Search for the cell housing the specified text and yield its (X, Y) center coordinate. 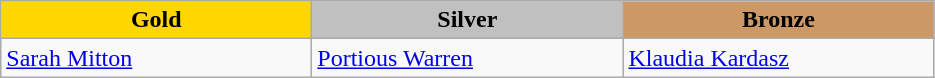
Gold (156, 20)
Sarah Mitton (156, 58)
Bronze (778, 20)
Klaudia Kardasz (778, 58)
Portious Warren (468, 58)
Silver (468, 20)
